Capture the cell that displays the provided text and extract its [X, Y] central coordinate. 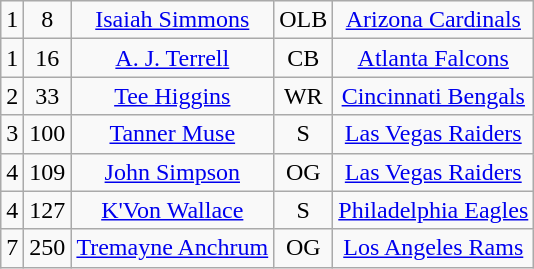
Arizona Cardinals [434, 20]
250 [48, 248]
Tanner Muse [172, 134]
WR [304, 96]
Tee Higgins [172, 96]
Isaiah Simmons [172, 20]
33 [48, 96]
CB [304, 58]
Philadelphia Eagles [434, 210]
A. J. Terrell [172, 58]
Los Angeles Rams [434, 248]
OLB [304, 20]
Tremayne Anchrum [172, 248]
109 [48, 172]
7 [12, 248]
8 [48, 20]
2 [12, 96]
127 [48, 210]
16 [48, 58]
Cincinnati Bengals [434, 96]
100 [48, 134]
Atlanta Falcons [434, 58]
K'Von Wallace [172, 210]
John Simpson [172, 172]
3 [12, 134]
